Determine the [X, Y] coordinate at the center of the cell enclosing the given text.  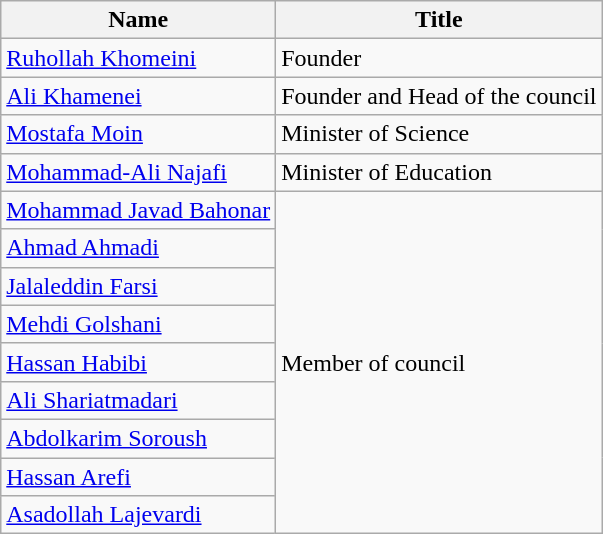
Founder and Head of the council [439, 96]
Ahmad Ahmadi [138, 248]
Minister of Education [439, 172]
Member of council [439, 362]
Ali Shariatmadari [138, 400]
Hassan Arefi [138, 477]
Abdolkarim Soroush [138, 438]
Hassan Habibi [138, 362]
Mohammad-Ali Najafi [138, 172]
Founder [439, 58]
Mehdi Golshani [138, 324]
Title [439, 20]
Name [138, 20]
Mohammad Javad Bahonar [138, 210]
Mostafa Moin [138, 134]
Ruhollah Khomeini [138, 58]
Ali Khamenei [138, 96]
Minister of Science [439, 134]
Jalaleddin Farsi [138, 286]
Asadollah Lajevardi [138, 515]
